Capture the cell that displays the provided text and extract its (X, Y) central coordinate. 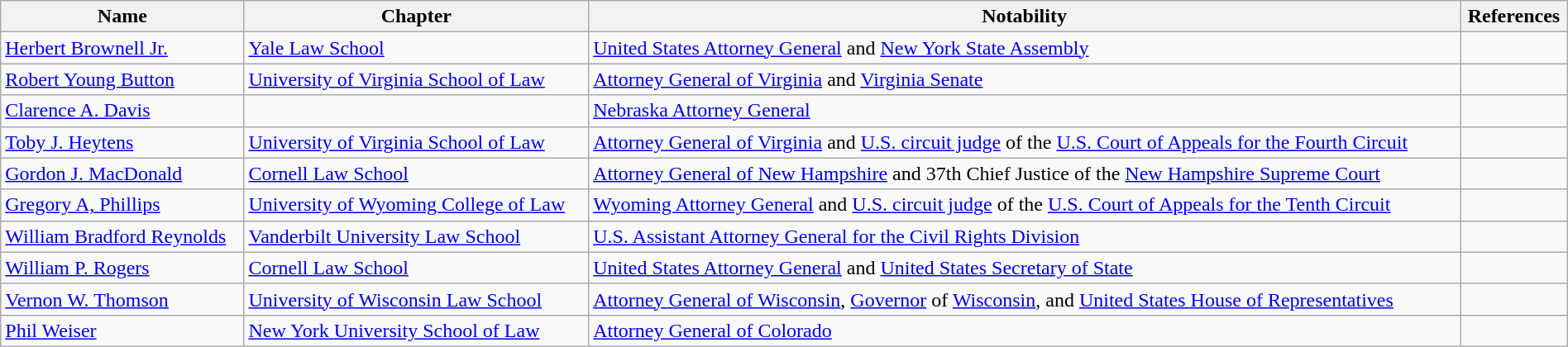
Attorney General of Virginia and U.S. circuit judge of the U.S. Court of Appeals for the Fourth Circuit (1025, 142)
Attorney General of Wisconsin, Governor of Wisconsin, and United States House of Representatives (1025, 299)
Gordon J. MacDonald (122, 173)
Name (122, 17)
Attorney General of Virginia and Virginia Senate (1025, 79)
Gregory A, Phillips (122, 205)
Phil Weiser (122, 330)
Chapter (417, 17)
United States Attorney General and New York State Assembly (1025, 48)
United States Attorney General and United States Secretary of State (1025, 268)
New York University School of Law (417, 330)
U.S. Assistant Attorney General for the Civil Rights Division (1025, 236)
Yale Law School (417, 48)
William Bradford Reynolds (122, 236)
Robert Young Button (122, 79)
University of Wyoming College of Law (417, 205)
Herbert Brownell Jr. (122, 48)
Wyoming Attorney General and U.S. circuit judge of the U.S. Court of Appeals for the Tenth Circuit (1025, 205)
Vanderbilt University Law School (417, 236)
Toby J. Heytens (122, 142)
Attorney General of New Hampshire and 37th Chief Justice of the New Hampshire Supreme Court (1025, 173)
Nebraska Attorney General (1025, 111)
Attorney General of Colorado (1025, 330)
References (1514, 17)
Vernon W. Thomson (122, 299)
Clarence A. Davis (122, 111)
William P. Rogers (122, 268)
University of Wisconsin Law School (417, 299)
Notability (1025, 17)
